Identify which cell holds the provided text, then report its (X, Y) central coordinate. 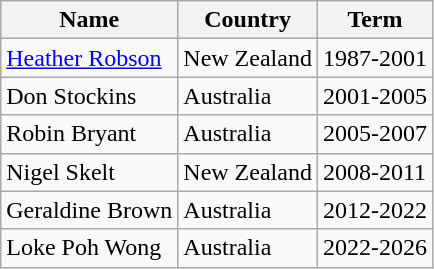
Term (374, 20)
Geraldine Brown (90, 210)
Robin Bryant (90, 134)
Heather Robson (90, 58)
2001-2005 (374, 96)
1987-2001 (374, 58)
2022-2026 (374, 248)
Country (248, 20)
Loke Poh Wong (90, 248)
2012-2022 (374, 210)
2008-2011 (374, 172)
2005-2007 (374, 134)
Nigel Skelt (90, 172)
Name (90, 20)
Don Stockins (90, 96)
